Return the (X, Y) coordinate for the center point of the cell that contains the specified text.  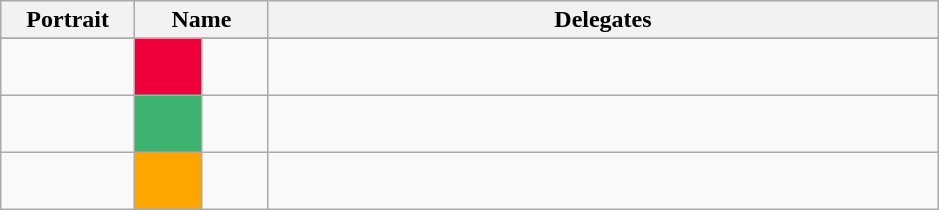
Portrait (68, 20)
Name (202, 20)
Delegates (602, 20)
